Capture the cell that displays the provided text and extract its [X, Y] central coordinate. 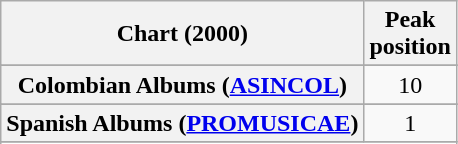
Peakposition [410, 34]
Colombian Albums (ASINCOL) [182, 85]
Chart (2000) [182, 34]
10 [410, 85]
1 [410, 123]
Spanish Albums (PROMUSICAE) [182, 123]
